Output the (X, Y) coordinate of the center of the cell containing the given text.  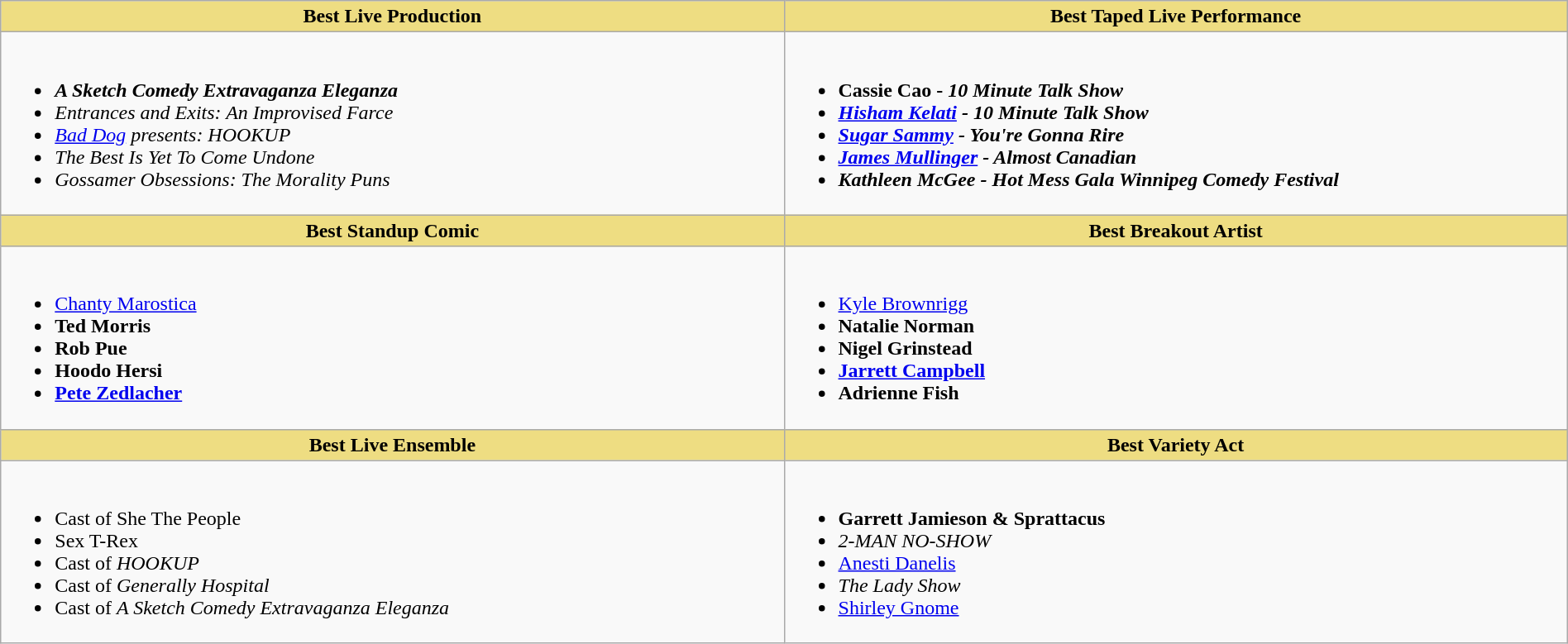
Cast of She The PeopleSex T-RexCast of HOOKUPCast of Generally HospitalCast of A Sketch Comedy Extravaganza Eleganza (392, 552)
Kyle BrownriggNatalie NormanNigel GrinsteadJarrett CampbellAdrienne Fish (1176, 337)
Garrett Jamieson & Sprattacus2-MAN NO-SHOWAnesti DanelisThe Lady ShowShirley Gnome (1176, 552)
Best Breakout Artist (1176, 231)
Best Standup Comic (392, 231)
Best Taped Live Performance (1176, 17)
Best Variety Act (1176, 445)
Best Live Ensemble (392, 445)
Chanty MarosticaTed MorrisRob PueHoodo HersiPete Zedlacher (392, 337)
Best Live Production (392, 17)
